From the cell containing the given text, extract its center point as [X, Y] coordinate. 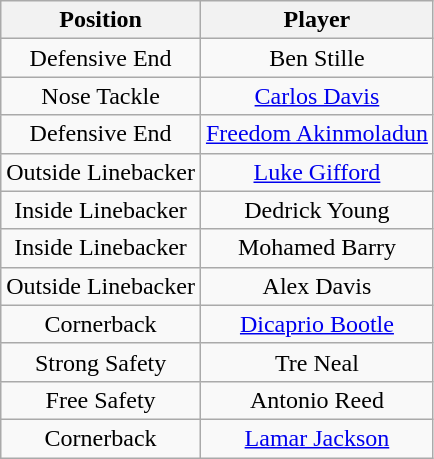
Free Safety [101, 400]
Alex Davis [316, 286]
Mohamed Barry [316, 248]
Freedom Akinmoladun [316, 134]
Carlos Davis [316, 96]
Lamar Jackson [316, 438]
Player [316, 20]
Tre Neal [316, 362]
Strong Safety [101, 362]
Dedrick Young [316, 210]
Position [101, 20]
Antonio Reed [316, 400]
Ben Stille [316, 58]
Nose Tackle [101, 96]
Dicaprio Bootle [316, 324]
Luke Gifford [316, 172]
